Provide the (x, y) coordinate of the cell's center where the given text is located.  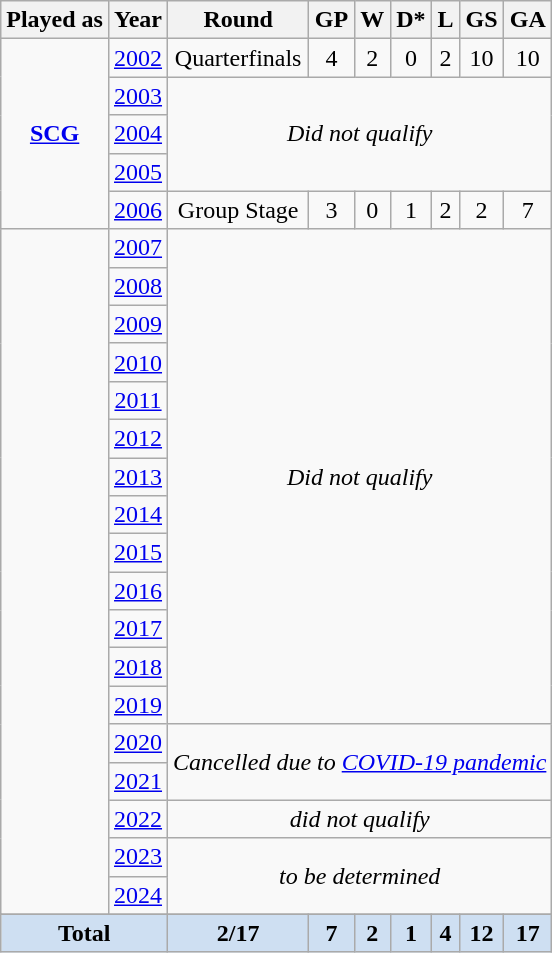
2014 (138, 515)
did not qualify (360, 819)
2021 (138, 781)
2015 (138, 553)
2020 (138, 743)
Played as (55, 20)
GP (332, 20)
2024 (138, 895)
SCG (55, 134)
2006 (138, 210)
2013 (138, 477)
L (446, 20)
to be determined (360, 876)
2/17 (238, 933)
2012 (138, 438)
Group Stage (238, 210)
Cancelled due to COVID-19 pandemic (360, 762)
2009 (138, 324)
2005 (138, 172)
Round (238, 20)
GA (528, 20)
Year (138, 20)
2003 (138, 96)
2019 (138, 705)
2022 (138, 819)
2008 (138, 286)
2016 (138, 591)
W (372, 20)
2010 (138, 362)
2002 (138, 58)
2017 (138, 629)
2004 (138, 134)
Total (84, 933)
3 (332, 210)
2023 (138, 857)
2007 (138, 248)
2018 (138, 667)
GS (481, 20)
12 (481, 933)
Quarterfinals (238, 58)
D* (410, 20)
2011 (138, 400)
17 (528, 933)
